Detect which cell encompasses the target text, then output its [x, y] center coordinate. 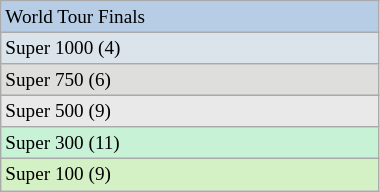
Super 500 (9) [190, 111]
Super 100 (9) [190, 175]
Super 300 (11) [190, 143]
Super 750 (6) [190, 80]
World Tour Finals [190, 17]
Super 1000 (4) [190, 48]
